Identify which cell holds the provided text, then report its (X, Y) central coordinate. 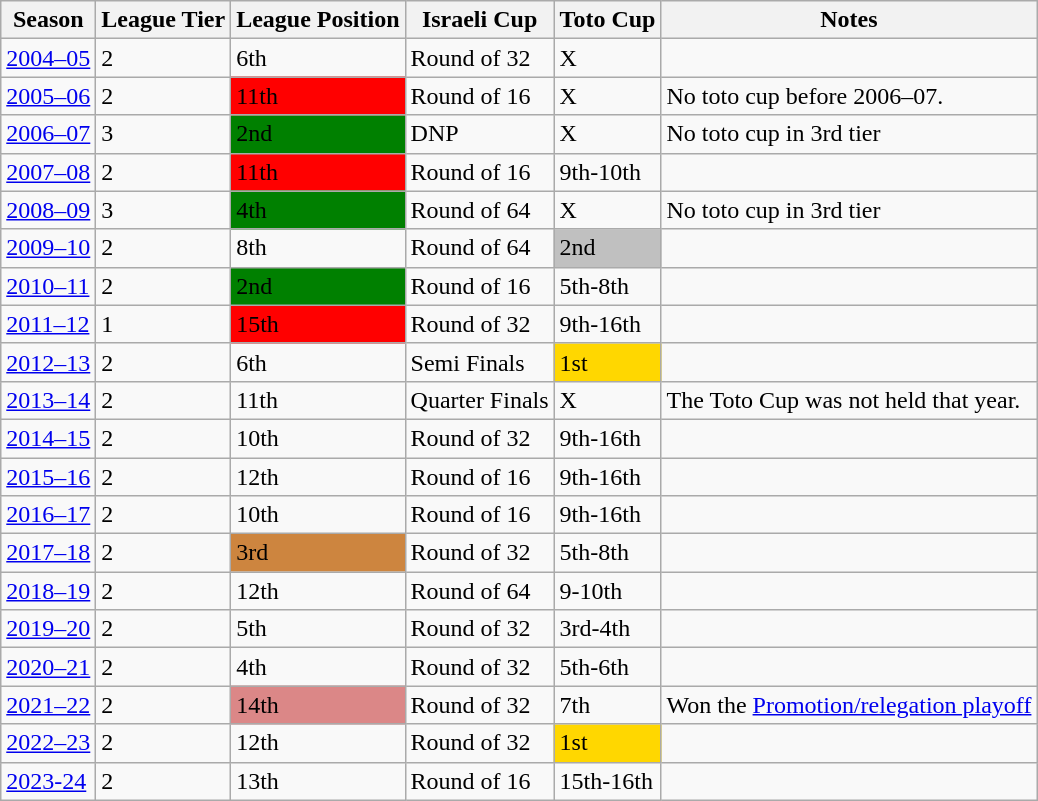
Notes (849, 20)
2004–05 (48, 58)
League Tier (164, 20)
Quarter Finals (480, 400)
2010–11 (48, 286)
2018–19 (48, 591)
Semi Finals (480, 362)
3rd (318, 553)
The Toto Cup was not held that year. (849, 400)
14th (318, 705)
Toto Cup (608, 20)
5th-6th (608, 667)
2017–18 (48, 553)
No toto cup before 2006–07. (849, 96)
2022–23 (48, 743)
2005–06 (48, 96)
DNP (480, 134)
2013–14 (48, 400)
2008–09 (48, 210)
2009–10 (48, 248)
2012–13 (48, 362)
15th (318, 324)
2020–21 (48, 667)
9-10th (608, 591)
9th-10th (608, 172)
2023-24 (48, 781)
Won the Promotion/relegation playoff (849, 705)
2011–12 (48, 324)
3rd-4th (608, 629)
2015–16 (48, 477)
5th (318, 629)
2007–08 (48, 172)
2019–20 (48, 629)
Israeli Cup (480, 20)
1 (164, 324)
2016–17 (48, 515)
7th (608, 705)
2006–07 (48, 134)
2021–22 (48, 705)
8th (318, 248)
Season (48, 20)
2014–15 (48, 438)
15th-16th (608, 781)
13th (318, 781)
League Position (318, 20)
